Search for the cell housing the specified text and yield its [x, y] center coordinate. 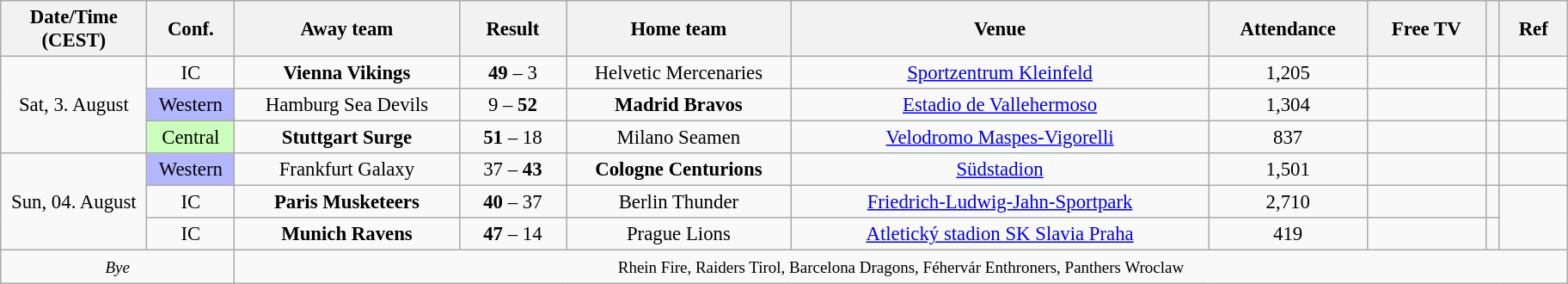
Attendance [1288, 29]
Prague Lions [679, 235]
40 – 37 [512, 202]
37 – 43 [512, 170]
Sun, 04. August [74, 201]
Paris Musketeers [347, 202]
Home team [679, 29]
Vienna Vikings [347, 73]
Berlin Thunder [679, 202]
Madrid Bravos [679, 105]
Venue [1000, 29]
Südstadion [1000, 170]
Helvetic Mercenaries [679, 73]
Rhein Fire, Raiders Tirol, Barcelona Dragons, Féhervár Enthroners, Panthers Wroclaw [901, 267]
Milano Seamen [679, 138]
1,205 [1288, 73]
Central [191, 138]
Bye [118, 267]
Result [512, 29]
51 – 18 [512, 138]
Atletický stadion SK Slavia Praha [1000, 235]
Away team [347, 29]
Estadio de Vallehermoso [1000, 105]
9 – 52 [512, 105]
Hamburg Sea Devils [347, 105]
Stuttgart Surge [347, 138]
419 [1288, 235]
Sportzentrum Kleinfeld [1000, 73]
Velodromo Maspes-Vigorelli [1000, 138]
Date/Time (CEST) [74, 29]
Ref [1534, 29]
2,710 [1288, 202]
Free TV [1426, 29]
Cologne Centurions [679, 170]
Frankfurt Galaxy [347, 170]
837 [1288, 138]
Friedrich-Ludwig-Jahn-Sportpark [1000, 202]
47 – 14 [512, 235]
1,304 [1288, 105]
Conf. [191, 29]
Munich Ravens [347, 235]
Sat, 3. August [74, 105]
49 – 3 [512, 73]
1,501 [1288, 170]
